Return the (x, y) coordinate for the center point of the cell that contains the specified text.  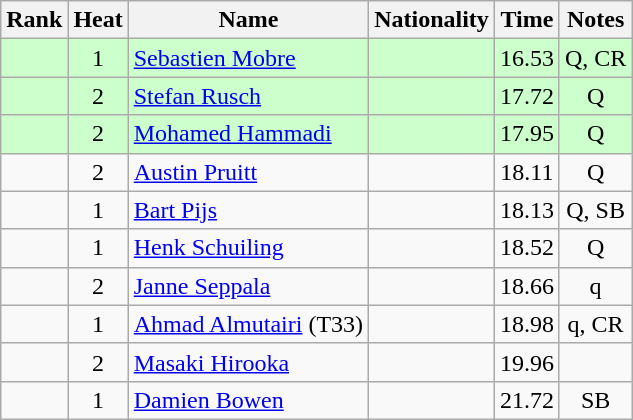
Notes (595, 20)
19.96 (526, 362)
Nationality (432, 20)
Mohamed Hammadi (248, 134)
Time (526, 20)
18.52 (526, 248)
18.13 (526, 210)
Stefan Rusch (248, 96)
SB (595, 400)
Name (248, 20)
Damien Bowen (248, 400)
Henk Schuiling (248, 248)
Ahmad Almutairi (T33) (248, 324)
q (595, 286)
Q, CR (595, 58)
17.95 (526, 134)
Austin Pruitt (248, 172)
Sebastien Mobre (248, 58)
18.98 (526, 324)
18.66 (526, 286)
Rank (34, 20)
18.11 (526, 172)
Heat (98, 20)
21.72 (526, 400)
q, CR (595, 324)
Janne Seppala (248, 286)
Q, SB (595, 210)
Bart Pijs (248, 210)
17.72 (526, 96)
16.53 (526, 58)
Masaki Hirooka (248, 362)
